Search for the cell housing the specified text and yield its [x, y] center coordinate. 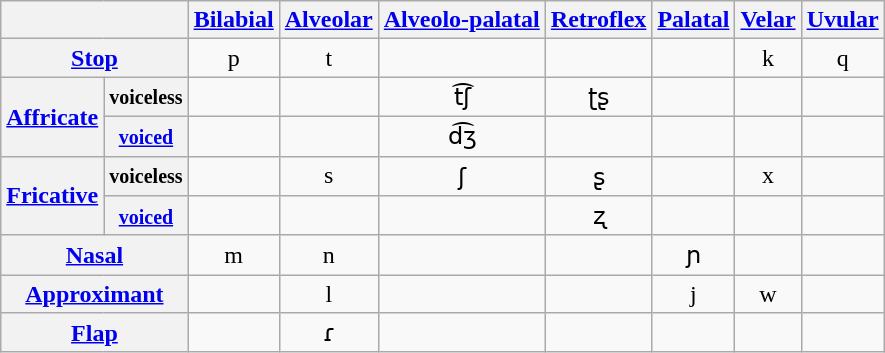
ʈʂ [598, 97]
Nasal [94, 255]
Flap [94, 333]
n [328, 255]
x [768, 176]
t͡ʃ [462, 97]
Palatal [694, 20]
ɲ [694, 255]
Velar [768, 20]
Affricate [52, 116]
Bilabial [234, 20]
k [768, 58]
w [768, 294]
q [842, 58]
t [328, 58]
ɾ [328, 333]
Stop [94, 58]
Approximant [94, 294]
Fricative [52, 196]
ʂ [598, 176]
ʃ [462, 176]
m [234, 255]
Alveolar [328, 20]
d͡ʒ [462, 136]
j [694, 294]
Retroflex [598, 20]
ʐ [598, 216]
s [328, 176]
p [234, 58]
l [328, 294]
Alveolo-palatal [462, 20]
Uvular [842, 20]
